Capture the cell that displays the provided text and extract its [X, Y] central coordinate. 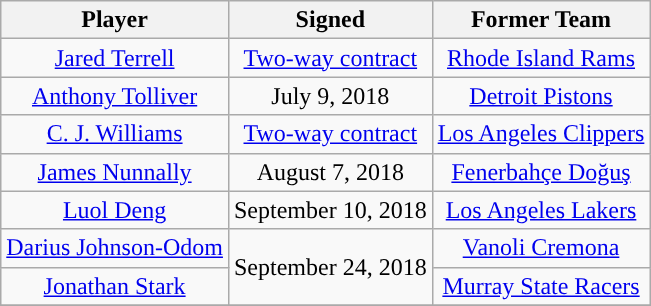
September 24, 2018 [330, 267]
September 10, 2018 [330, 210]
Detroit Pistons [541, 96]
Luol Deng [115, 210]
Signed [330, 20]
August 7, 2018 [330, 172]
Jonathan Stark [115, 286]
Murray State Racers [541, 286]
Darius Johnson-Odom [115, 248]
Los Angeles Lakers [541, 210]
Los Angeles Clippers [541, 134]
Fenerbahçe Doğuş [541, 172]
Rhode Island Rams [541, 58]
James Nunnally [115, 172]
July 9, 2018 [330, 96]
C. J. Williams [115, 134]
Jared Terrell [115, 58]
Former Team [541, 20]
Player [115, 20]
Vanoli Cremona [541, 248]
Anthony Tolliver [115, 96]
